Search for the cell housing the specified text and yield its [x, y] center coordinate. 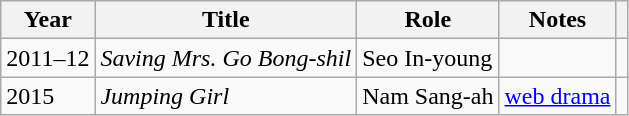
Role [428, 20]
2015 [48, 96]
Jumping Girl [226, 96]
Notes [558, 20]
Year [48, 20]
Saving Mrs. Go Bong-shil [226, 58]
web drama [558, 96]
Seo In-young [428, 58]
Title [226, 20]
2011–12 [48, 58]
Nam Sang-ah [428, 96]
